Capture the cell that displays the provided text and extract its (x, y) central coordinate. 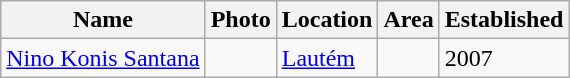
Area (408, 20)
Name (103, 20)
Lautém (327, 58)
2007 (504, 58)
Location (327, 20)
Photo (240, 20)
Established (504, 20)
Nino Konis Santana (103, 58)
